From the cell containing the given text, extract its center point as (x, y) coordinate. 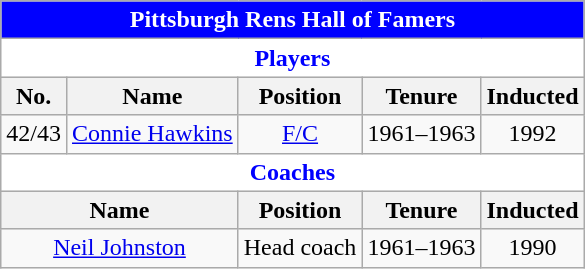
1992 (532, 134)
F/C (300, 134)
No. (34, 96)
Players (292, 58)
Coaches (292, 172)
Head coach (300, 248)
1990 (532, 248)
Connie Hawkins (152, 134)
42/43 (34, 134)
Pittsburgh Rens Hall of Famers (292, 20)
Neil Johnston (120, 248)
